Identify which cell holds the provided text, then report its (x, y) central coordinate. 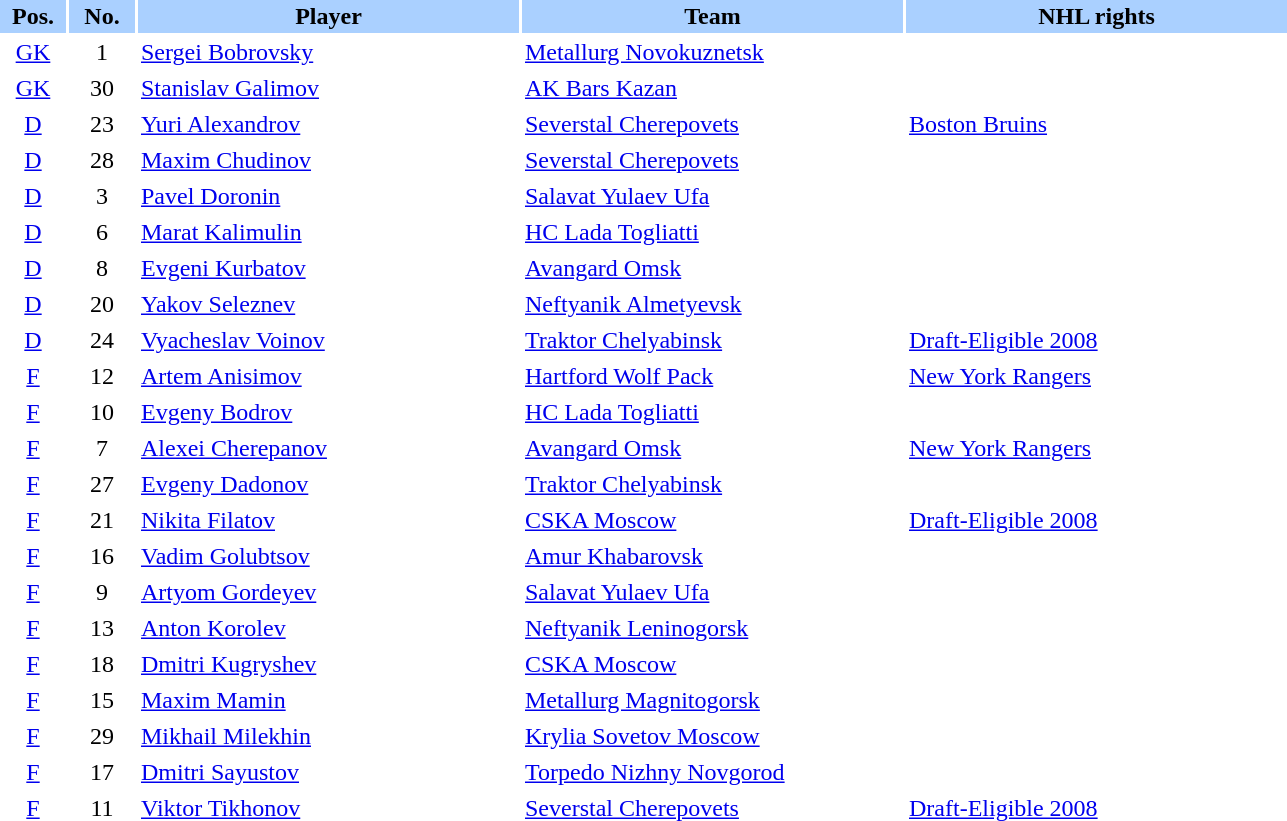
Team (712, 16)
Nikita Filatov (328, 520)
13 (102, 628)
18 (102, 664)
30 (102, 88)
Artem Anisimov (328, 376)
Player (328, 16)
Metallurg Novokuznetsk (712, 52)
Vadim Golubtsov (328, 556)
Vyacheslav Voinov (328, 340)
Pos. (33, 16)
Mikhail Milekhin (328, 736)
Amur Khabarovsk (712, 556)
Torpedo Nizhny Novgorod (712, 772)
AK Bars Kazan (712, 88)
Metallurg Magnitogorsk (712, 700)
23 (102, 124)
1 (102, 52)
29 (102, 736)
Artyom Gordeyev (328, 592)
Hartford Wolf Pack (712, 376)
Krylia Sovetov Moscow (712, 736)
28 (102, 160)
15 (102, 700)
Anton Korolev (328, 628)
Sergei Bobrovsky (328, 52)
Neftyanik Leninogorsk (712, 628)
7 (102, 448)
Boston Bruins (1096, 124)
10 (102, 412)
No. (102, 16)
Yuri Alexandrov (328, 124)
9 (102, 592)
Alexei Cherepanov (328, 448)
Maxim Chudinov (328, 160)
17 (102, 772)
21 (102, 520)
24 (102, 340)
12 (102, 376)
Yakov Seleznev (328, 304)
Dmitri Kugryshev (328, 664)
Pavel Doronin (328, 196)
NHL rights (1096, 16)
Marat Kalimulin (328, 232)
Neftyanik Almetyevsk (712, 304)
8 (102, 268)
Dmitri Sayustov (328, 772)
Evgeni Kurbatov (328, 268)
20 (102, 304)
Stanislav Galimov (328, 88)
Maxim Mamin (328, 700)
27 (102, 484)
6 (102, 232)
16 (102, 556)
3 (102, 196)
Evgeny Dadonov (328, 484)
Evgeny Bodrov (328, 412)
